Find where the given text appears and provide that cell's center as (x, y) coordinate. 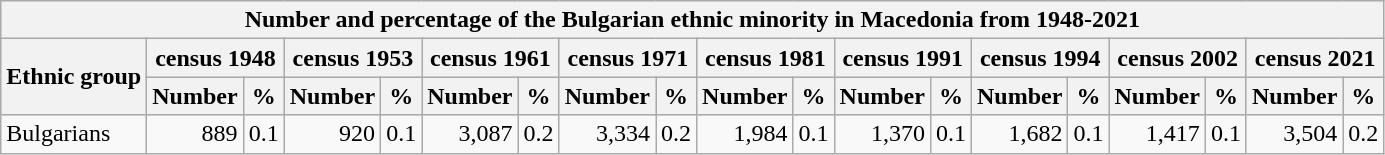
census 1971 (628, 58)
census 1991 (902, 58)
Bulgarians (74, 134)
census 1994 (1040, 58)
1,417 (1157, 134)
census 1953 (352, 58)
1,682 (1020, 134)
889 (195, 134)
census 1961 (490, 58)
3,087 (470, 134)
census 2002 (1178, 58)
census 2021 (1314, 58)
1,984 (745, 134)
census 1948 (216, 58)
1,370 (882, 134)
census 1981 (766, 58)
Number and percentage of the Bulgarian ethnic minority in Macedonia from 1948-2021 (692, 20)
920 (332, 134)
Ethnic group (74, 77)
3,334 (607, 134)
3,504 (1294, 134)
